Capture the cell that displays the provided text and extract its (X, Y) central coordinate. 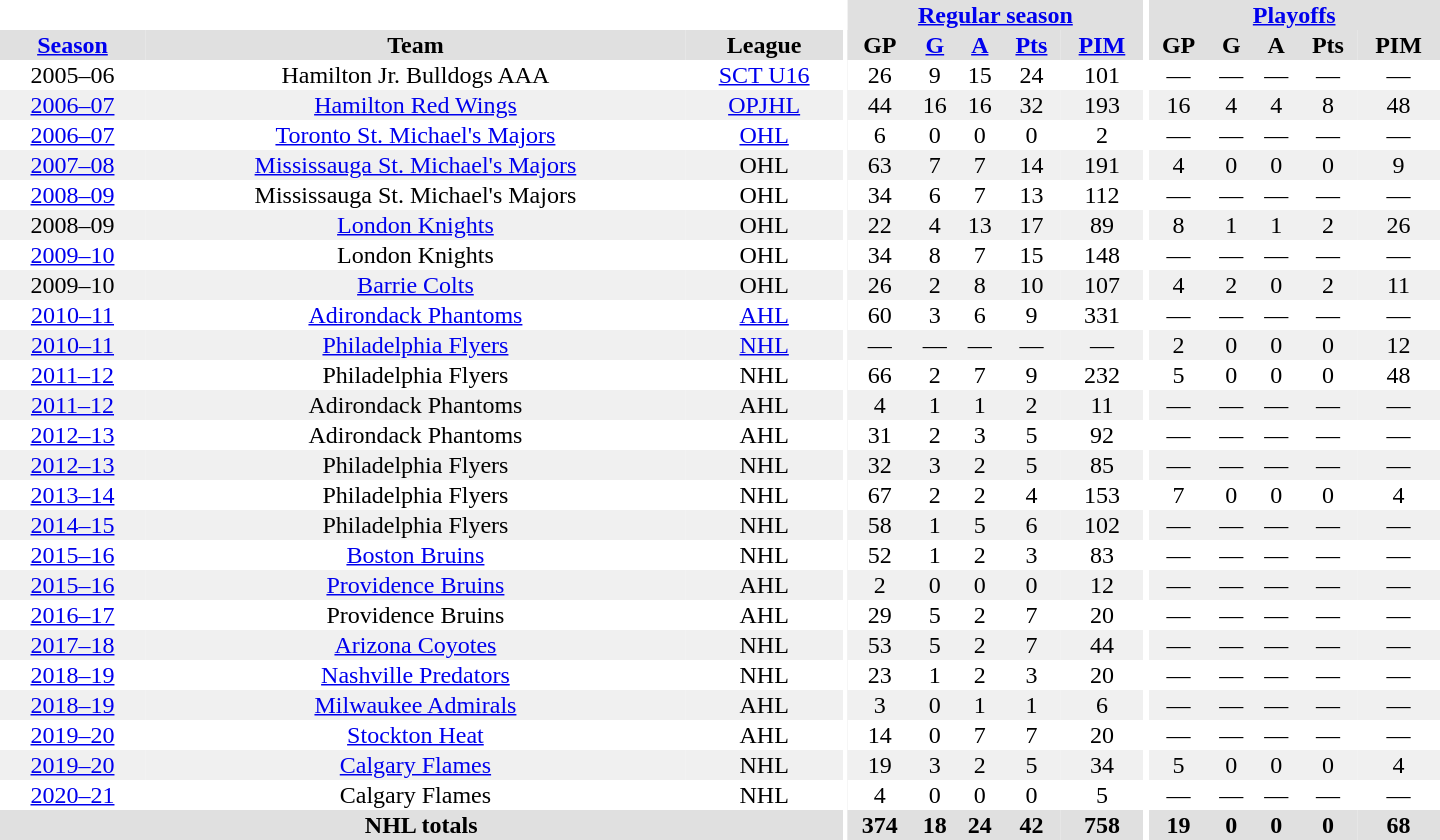
63 (880, 165)
2005–06 (72, 75)
Nashville Predators (416, 675)
101 (1102, 75)
83 (1102, 555)
OPJHL (764, 105)
2017–18 (72, 645)
29 (880, 615)
232 (1102, 375)
League (764, 45)
Barrie Colts (416, 285)
31 (880, 435)
18 (934, 825)
2013–14 (72, 495)
89 (1102, 225)
66 (880, 375)
60 (880, 315)
2020–21 (72, 795)
22 (880, 225)
191 (1102, 165)
Boston Bruins (416, 555)
Milwaukee Admirals (416, 705)
NHL totals (421, 825)
107 (1102, 285)
Hamilton Jr. Bulldogs AAA (416, 75)
2016–17 (72, 615)
23 (880, 675)
193 (1102, 105)
92 (1102, 435)
42 (1031, 825)
2014–15 (72, 525)
Team (416, 45)
758 (1102, 825)
53 (880, 645)
10 (1031, 285)
148 (1102, 255)
17 (1031, 225)
58 (880, 525)
102 (1102, 525)
Toronto St. Michael's Majors (416, 135)
112 (1102, 195)
Stockton Heat (416, 735)
52 (880, 555)
Arizona Coyotes (416, 645)
85 (1102, 465)
Hamilton Red Wings (416, 105)
67 (880, 495)
Playoffs (1294, 15)
374 (880, 825)
Regular season (995, 15)
SCT U16 (764, 75)
2007–08 (72, 165)
331 (1102, 315)
Season (72, 45)
68 (1398, 825)
153 (1102, 495)
